Locate the cell with the specified text and output its (x, y) center coordinate. 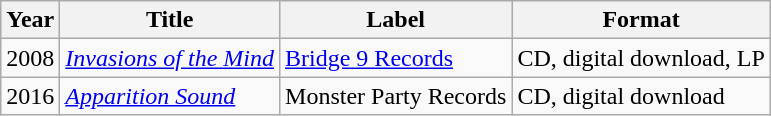
Format (641, 20)
Monster Party Records (396, 96)
Bridge 9 Records (396, 58)
Year (30, 20)
Apparition Sound (170, 96)
Label (396, 20)
2008 (30, 58)
2016 (30, 96)
CD, digital download (641, 96)
CD, digital download, LP (641, 58)
Title (170, 20)
Invasions of the Mind (170, 58)
